Detect which cell encompasses the target text, then output its [X, Y] center coordinate. 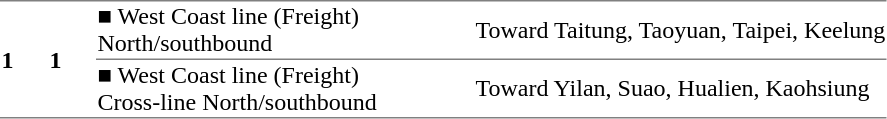
Toward Taitung, Taoyuan, Taipei, Keelung [680, 30]
■ West Coast line (Freight)Cross-line North/southbound [285, 89]
Toward Yilan, Suao, Hualien, Kaohsiung [680, 89]
■ West Coast line (Freight)North/southbound [285, 30]
